Pinpoint the cell where the given text exists, returning its [X, Y] midpoint coordinate. 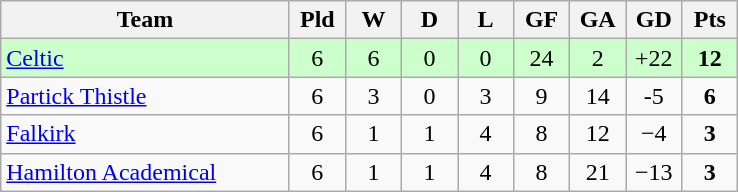
24 [542, 58]
−13 [654, 172]
GD [654, 20]
Hamilton Academical [146, 172]
L [486, 20]
D [429, 20]
-5 [654, 96]
Falkirk [146, 134]
14 [598, 96]
W [373, 20]
Team [146, 20]
GF [542, 20]
Partick Thistle [146, 96]
9 [542, 96]
2 [598, 58]
Pts [710, 20]
21 [598, 172]
GA [598, 20]
Celtic [146, 58]
+22 [654, 58]
−4 [654, 134]
Pld [317, 20]
